Capture the cell that displays the provided text and extract its (x, y) central coordinate. 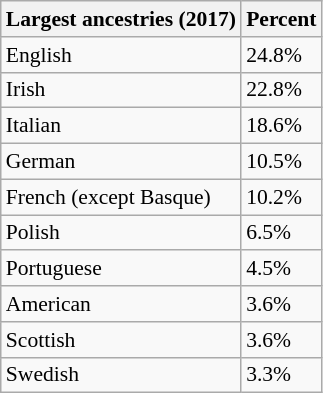
French (except Basque) (121, 197)
18.6% (281, 126)
Percent (281, 19)
Swedish (121, 375)
3.3% (281, 375)
Largest ancestries (2017) (121, 19)
Polish (121, 233)
American (121, 304)
10.5% (281, 162)
Scottish (121, 340)
Irish (121, 90)
22.8% (281, 90)
Portuguese (121, 269)
10.2% (281, 197)
English (121, 55)
4.5% (281, 269)
Italian (121, 126)
6.5% (281, 233)
German (121, 162)
24.8% (281, 55)
